From the cell containing the given text, extract its center point as (X, Y) coordinate. 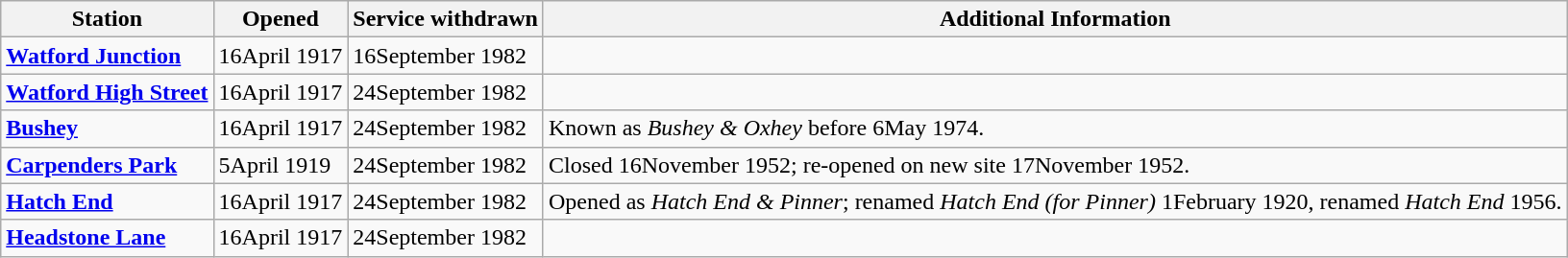
Closed 16November 1952; re-opened on new site 17November 1952. (1055, 165)
Station (108, 19)
Opened (281, 19)
Bushey (108, 129)
Carpenders Park (108, 165)
Known as Bushey & Oxhey before 6May 1974. (1055, 129)
Headstone Lane (108, 238)
Watford Junction (108, 56)
Additional Information (1055, 19)
Watford High Street (108, 92)
Service withdrawn (446, 19)
Opened as Hatch End & Pinner; renamed Hatch End (for Pinner) 1February 1920, renamed Hatch End 1956. (1055, 201)
5April 1919 (281, 165)
16September 1982 (446, 56)
Hatch End (108, 201)
